Output the [x, y] coordinate of the center of the cell containing the given text.  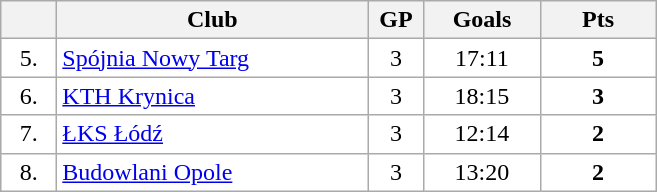
5. [29, 58]
GP [396, 20]
KTH Krynica [212, 96]
17:11 [482, 58]
12:14 [482, 134]
5 [598, 58]
7. [29, 134]
Budowlani Opole [212, 172]
Pts [598, 20]
18:15 [482, 96]
Club [212, 20]
Goals [482, 20]
6. [29, 96]
ŁKS Łódź [212, 134]
8. [29, 172]
13:20 [482, 172]
Spójnia Nowy Targ [212, 58]
